Return the (X, Y) coordinate for the center point of the cell that contains the specified text.  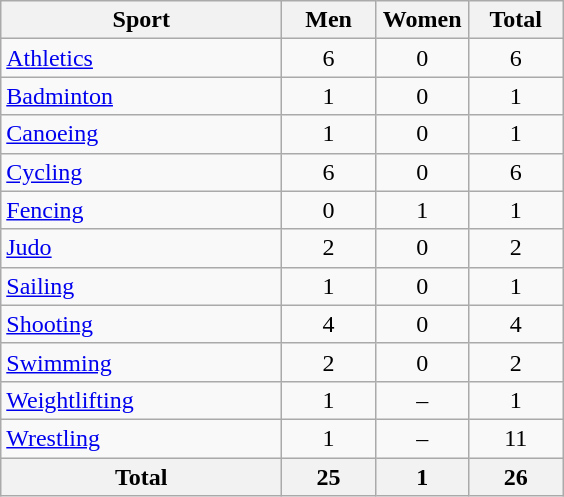
Sailing (142, 286)
11 (516, 438)
Badminton (142, 96)
Women (422, 20)
25 (329, 477)
Athletics (142, 58)
Swimming (142, 362)
Judo (142, 248)
Men (329, 20)
Weightlifting (142, 400)
Fencing (142, 210)
Cycling (142, 172)
Shooting (142, 324)
Wrestling (142, 438)
Sport (142, 20)
Canoeing (142, 134)
26 (516, 477)
